Extract the (x, y) coordinate from the center of the cell holding the provided text.  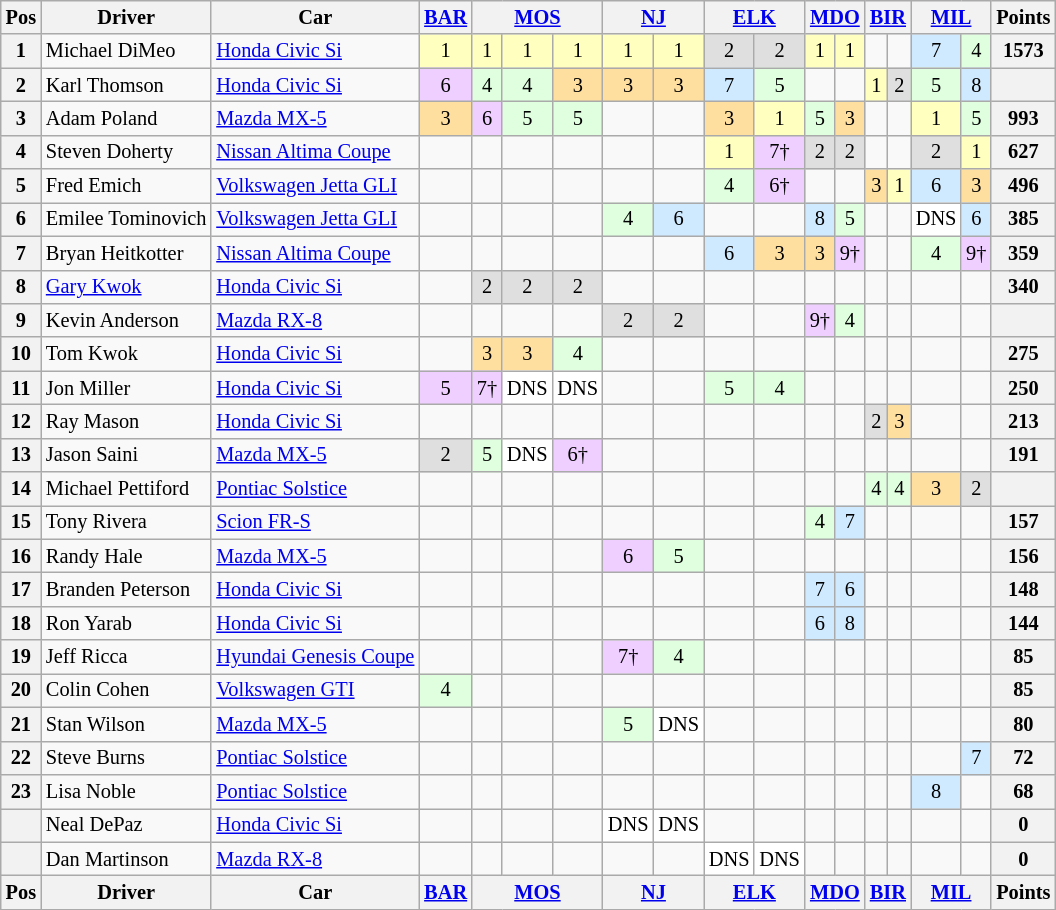
213 (1023, 421)
Hyundai Genesis Coupe (315, 657)
Tony Rivera (126, 522)
Branden Peterson (126, 589)
Jeff Ricca (126, 657)
156 (1023, 556)
14 (21, 489)
Emilee Tominovich (126, 219)
Volkswagen GTI (315, 690)
385 (1023, 219)
275 (1023, 354)
250 (1023, 388)
Jon Miller (126, 388)
Michael DiMeo (126, 51)
Gary Kwok (126, 287)
22 (21, 758)
16 (21, 556)
Fred Emich (126, 186)
68 (1023, 791)
Steve Burns (126, 758)
340 (1023, 287)
144 (1023, 623)
Bryan Heitkotter (126, 253)
1573 (1023, 51)
191 (1023, 455)
11 (21, 388)
Tom Kwok (126, 354)
Ray Mason (126, 421)
21 (21, 724)
17 (21, 589)
993 (1023, 118)
Adam Poland (126, 118)
Ron Yarab (126, 623)
13 (21, 455)
Dan Martinson (126, 859)
18 (21, 623)
Scion FR-S (315, 522)
9 (21, 320)
Colin Cohen (126, 690)
Kevin Anderson (126, 320)
12 (21, 421)
19 (21, 657)
23 (21, 791)
Jason Saini (126, 455)
627 (1023, 152)
Neal DePaz (126, 825)
Randy Hale (126, 556)
20 (21, 690)
157 (1023, 522)
Michael Pettiford (126, 489)
Karl Thomson (126, 85)
80 (1023, 724)
Steven Doherty (126, 152)
72 (1023, 758)
Lisa Noble (126, 791)
Stan Wilson (126, 724)
148 (1023, 589)
496 (1023, 186)
15 (21, 522)
10 (21, 354)
359 (1023, 253)
